For the text-containing cell, return its midpoint in [X, Y] coordinate format. 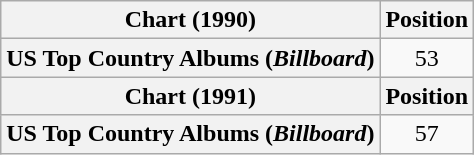
Chart (1990) [190, 20]
57 [427, 134]
Chart (1991) [190, 96]
53 [427, 58]
